From the cell containing the given text, extract its center point as (x, y) coordinate. 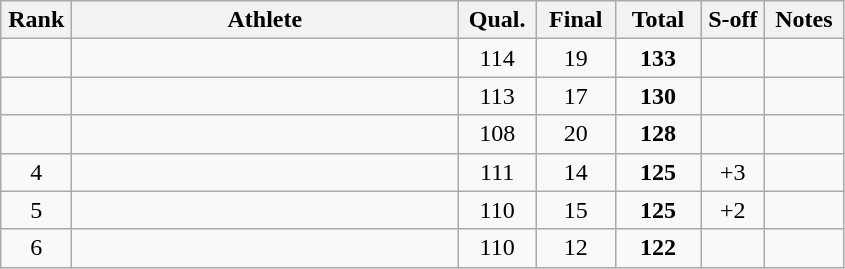
12 (576, 248)
S-off (733, 20)
5 (36, 210)
130 (658, 96)
Total (658, 20)
14 (576, 172)
Final (576, 20)
19 (576, 58)
Athlete (265, 20)
122 (658, 248)
15 (576, 210)
133 (658, 58)
108 (498, 134)
114 (498, 58)
4 (36, 172)
128 (658, 134)
111 (498, 172)
113 (498, 96)
+3 (733, 172)
Qual. (498, 20)
20 (576, 134)
+2 (733, 210)
Rank (36, 20)
Notes (804, 20)
17 (576, 96)
6 (36, 248)
